Return (x, y) of the center of cell containing provided text 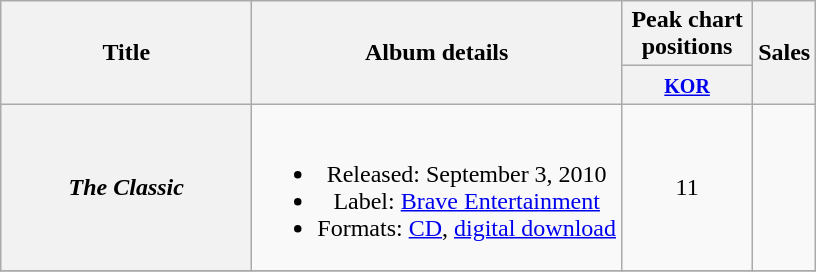
Released: September 3, 2010Label: Brave EntertainmentFormats: CD, digital download (437, 188)
Peak chart positions (688, 34)
11 (688, 188)
KOR (688, 85)
Album details (437, 52)
Sales (784, 52)
The Classic (126, 188)
Title (126, 52)
